Scan for the cell matching the given text and deliver its (x, y) coordinate at center. 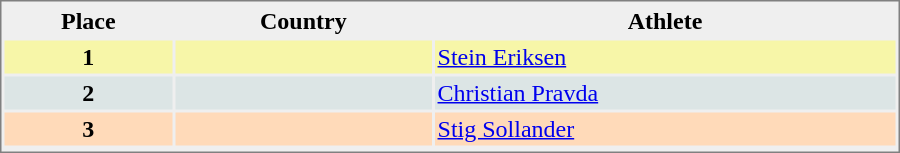
Stig Sollander (666, 128)
Athlete (666, 20)
Country (303, 20)
2 (88, 92)
3 (88, 128)
Place (88, 20)
1 (88, 56)
Christian Pravda (666, 92)
Stein Eriksen (666, 56)
